Capture the cell that displays the provided text and extract its (x, y) central coordinate. 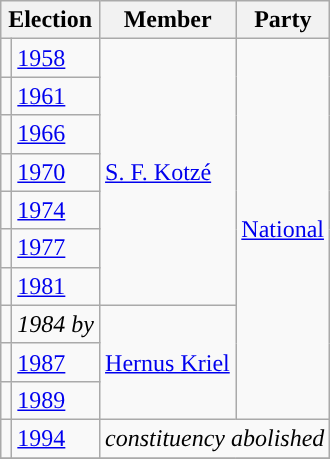
1989 (56, 400)
1961 (56, 96)
Hernus Kriel (168, 362)
1977 (56, 248)
1966 (56, 134)
National (283, 230)
1994 (56, 438)
Member (168, 20)
1970 (56, 172)
Party (283, 20)
constituency abolished (215, 438)
1958 (56, 58)
1984 by (56, 324)
1981 (56, 286)
1974 (56, 210)
1987 (56, 362)
S. F. Kotzé (168, 172)
Election (50, 20)
